Identify which cell holds the provided text, then report its [X, Y] central coordinate. 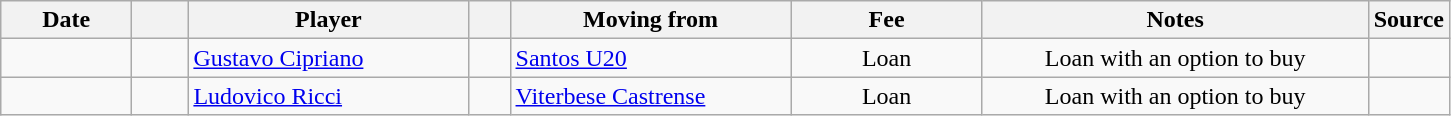
Date [66, 20]
Fee [886, 20]
Gustavo Cipriano [328, 58]
Moving from [650, 20]
Ludovico Ricci [328, 96]
Santos U20 [650, 58]
Viterbese Castrense [650, 96]
Player [328, 20]
Notes [1175, 20]
Source [1408, 20]
